For the text-containing cell, return its midpoint in [x, y] coordinate format. 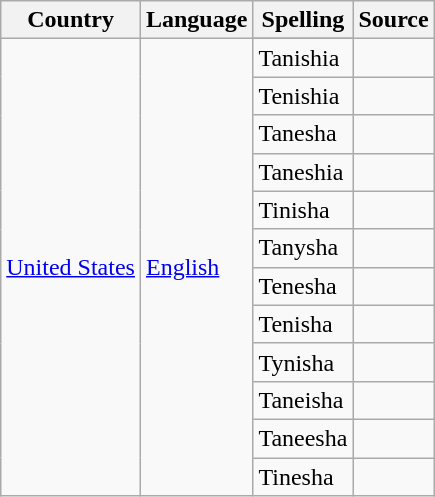
Spelling [303, 20]
Taneisha [303, 400]
English [196, 268]
Tinesha [303, 477]
Taneesha [303, 438]
Tenesha [303, 286]
Tenishia [303, 96]
Tynisha [303, 362]
Tenisha [303, 324]
Language [196, 20]
Tanesha [303, 134]
Taneshia [303, 172]
Country [71, 20]
Tinisha [303, 210]
Source [394, 20]
Tanishia [303, 58]
Tanysha [303, 248]
United States [71, 268]
